Determine the [x, y] coordinate at the center of the cell enclosing the given text.  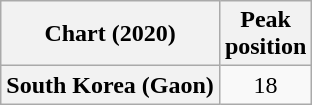
Chart (2020) [110, 34]
South Korea (Gaon) [110, 85]
Peakposition [265, 34]
18 [265, 85]
